Search for the cell housing the specified text and yield its (X, Y) center coordinate. 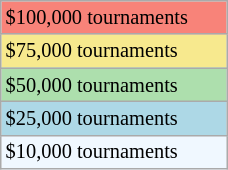
$10,000 tournaments (114, 152)
$100,000 tournaments (114, 17)
$50,000 tournaments (114, 85)
$75,000 tournaments (114, 51)
$25,000 tournaments (114, 118)
